Extract the (x, y) coordinate from the center of the cell holding the provided text.  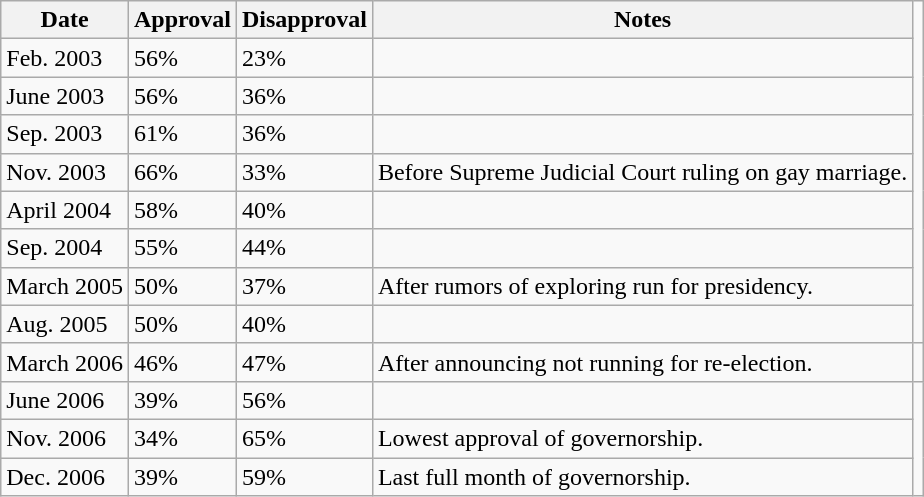
Notes (642, 20)
April 2004 (65, 210)
Dec. 2006 (65, 477)
33% (304, 172)
June 2006 (65, 400)
Feb. 2003 (65, 58)
March 2005 (65, 286)
Sep. 2003 (65, 134)
March 2006 (65, 362)
58% (182, 210)
23% (304, 58)
Nov. 2006 (65, 438)
59% (304, 477)
61% (182, 134)
June 2003 (65, 96)
37% (304, 286)
Approval (182, 20)
Sep. 2004 (65, 248)
34% (182, 438)
Nov. 2003 (65, 172)
Last full month of governorship. (642, 477)
46% (182, 362)
55% (182, 248)
After rumors of exploring run for presidency. (642, 286)
66% (182, 172)
After announcing not running for re-election. (642, 362)
47% (304, 362)
Date (65, 20)
Lowest approval of governorship. (642, 438)
Before Supreme Judicial Court ruling on gay marriage. (642, 172)
44% (304, 248)
Aug. 2005 (65, 324)
Disapproval (304, 20)
65% (304, 438)
